Pinpoint the cell where the given text exists, returning its (X, Y) midpoint coordinate. 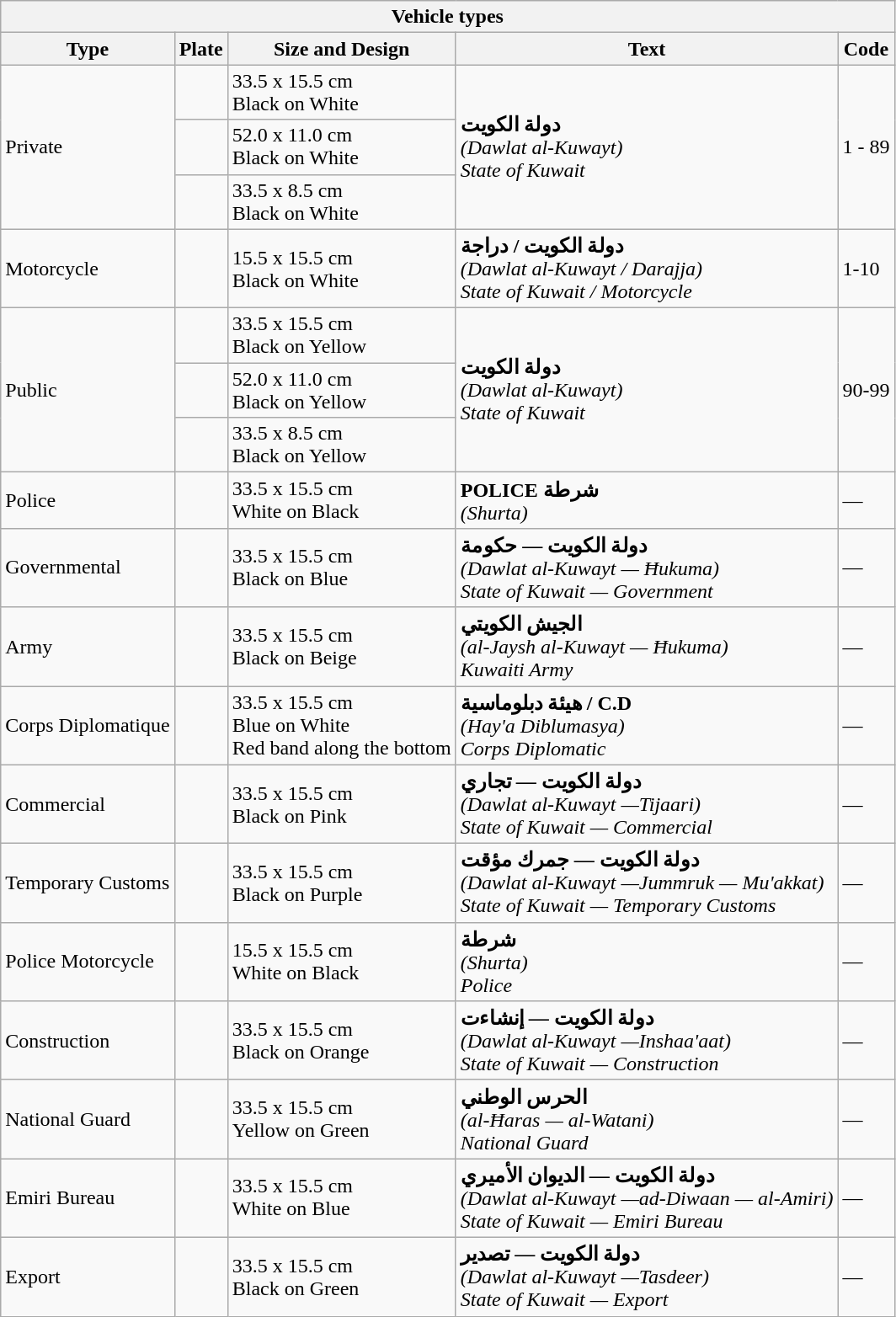
Size and Design (342, 49)
Vehicle types (448, 17)
33.5 x 8.5 cmBlack on White (342, 202)
33.5 x 15.5 cmBlack on Blue (342, 568)
33.5 x 15.5 cmBlack on Orange (342, 1041)
Plate (200, 49)
Commercial (88, 804)
Private (88, 147)
دولة الكويت — إنشاءت(Dawlat al-Kuwayt —Inshaa'aat)State of Kuwait — Construction (647, 1041)
33.5 x 15.5 cmBlack on Yellow (342, 335)
Temporary Customs (88, 883)
Export (88, 1277)
شرطة(Shurta)Police (647, 962)
دولة الكويت — جمرك مؤقت(Dawlat al-Kuwayt —Jummruk — Mu'akkat)State of Kuwait — Temporary Customs (647, 883)
Emiri Bureau (88, 1198)
الحرس الوطني(al-Ħaras — al-Watani)National Guard (647, 1119)
دولة الكويت — الديوان الأميري(Dawlat al-Kuwayt —ad-Diwaan — al-Amiri)State of Kuwait — Emiri Bureau (647, 1198)
دولة الكويت — حكومة(Dawlat al-Kuwayt — Ħukuma)State of Kuwait — Government (647, 568)
15.5 x 15.5 cmBlack on White (342, 269)
33.5 x 15.5 cmBlue on WhiteRed band along the bottom (342, 725)
POLICE شرطة(Shurta) (647, 500)
33.5 x 15.5 cmWhite on Blue (342, 1198)
Public (88, 391)
Text (647, 49)
33.5 x 15.5 cmBlack on Green (342, 1277)
الجيش الكويتي(al-Jaysh al-Kuwayt — Ħukuma)Kuwaiti Army (647, 647)
52.0 x 11.0 cmBlack on White (342, 147)
33.5 x 15.5 cmBlack on Purple (342, 883)
دولة الكويت — تجاري(Dawlat al-Kuwayt —Tijaari)State of Kuwait — Commercial (647, 804)
33.5 x 15.5 cmBlack on Pink (342, 804)
90-99 (866, 391)
Army (88, 647)
15.5 x 15.5 cmWhite on Black (342, 962)
Code (866, 49)
Construction (88, 1041)
33.5 x 15.5 cmYellow on Green (342, 1119)
Police Motorcycle (88, 962)
1 - 89 (866, 147)
Governmental (88, 568)
Corps Diplomatique (88, 725)
52.0 x 11.0 cmBlack on Yellow (342, 391)
1-10 (866, 269)
National Guard (88, 1119)
Motorcycle (88, 269)
33.5 x 8.5 cmBlack on Yellow (342, 445)
هيئة دبلوماسية / C.D(Hay'a Diblumasya)Corps Diplomatic (647, 725)
دولة الكويت / دراجة (Dawlat al-Kuwayt / Darajja)State of Kuwait / Motorcycle (647, 269)
دولة الكويت — تصدير(Dawlat al-Kuwayt —Tasdeer)State of Kuwait — Export (647, 1277)
Type (88, 49)
33.5 x 15.5 cmWhite on Black (342, 500)
33.5 x 15.5 cmBlack on Beige (342, 647)
33.5 x 15.5 cmBlack on White (342, 93)
Police (88, 500)
